Scan for the cell matching the given text and deliver its (X, Y) coordinate at center. 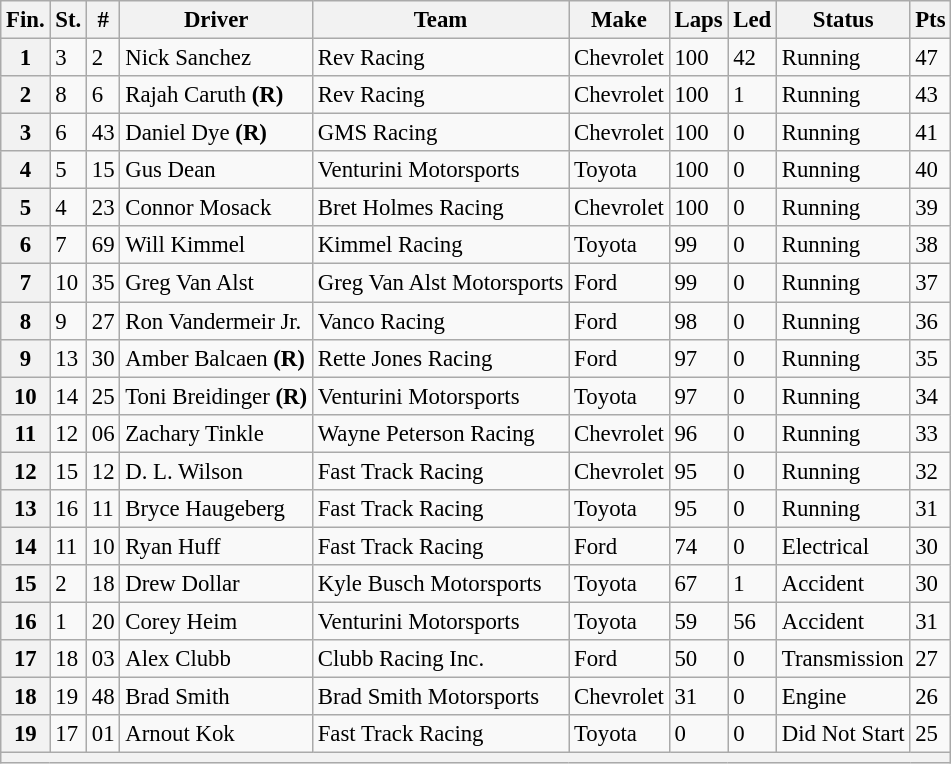
GMS Racing (440, 133)
01 (104, 734)
Rajah Caruth (R) (216, 95)
26 (930, 697)
67 (698, 584)
Will Kimmel (216, 245)
Gus Dean (216, 170)
Fin. (26, 20)
Zachary Tinkle (216, 433)
Did Not Start (842, 734)
38 (930, 245)
98 (698, 321)
03 (104, 659)
Corey Heim (216, 621)
69 (104, 245)
# (104, 20)
Make (619, 20)
Connor Mosack (216, 208)
42 (752, 58)
Greg Van Alst Motorsports (440, 283)
23 (104, 208)
Driver (216, 20)
Status (842, 20)
St. (68, 20)
Ryan Huff (216, 546)
Drew Dollar (216, 584)
Laps (698, 20)
20 (104, 621)
Rette Jones Racing (440, 358)
40 (930, 170)
36 (930, 321)
Bryce Haugeberg (216, 509)
D. L. Wilson (216, 471)
50 (698, 659)
Daniel Dye (R) (216, 133)
48 (104, 697)
32 (930, 471)
Pts (930, 20)
34 (930, 396)
41 (930, 133)
Clubb Racing Inc. (440, 659)
Brad Smith (216, 697)
Team (440, 20)
Alex Clubb (216, 659)
Ron Vandermeir Jr. (216, 321)
Engine (842, 697)
39 (930, 208)
96 (698, 433)
Wayne Peterson Racing (440, 433)
74 (698, 546)
Amber Balcaen (R) (216, 358)
Electrical (842, 546)
Vanco Racing (440, 321)
06 (104, 433)
Arnout Kok (216, 734)
Transmission (842, 659)
Greg Van Alst (216, 283)
Kimmel Racing (440, 245)
Brad Smith Motorsports (440, 697)
37 (930, 283)
47 (930, 58)
33 (930, 433)
Toni Breidinger (R) (216, 396)
56 (752, 621)
Led (752, 20)
Kyle Busch Motorsports (440, 584)
Bret Holmes Racing (440, 208)
59 (698, 621)
Nick Sanchez (216, 58)
